Identify which cell holds the provided text, then report its (X, Y) central coordinate. 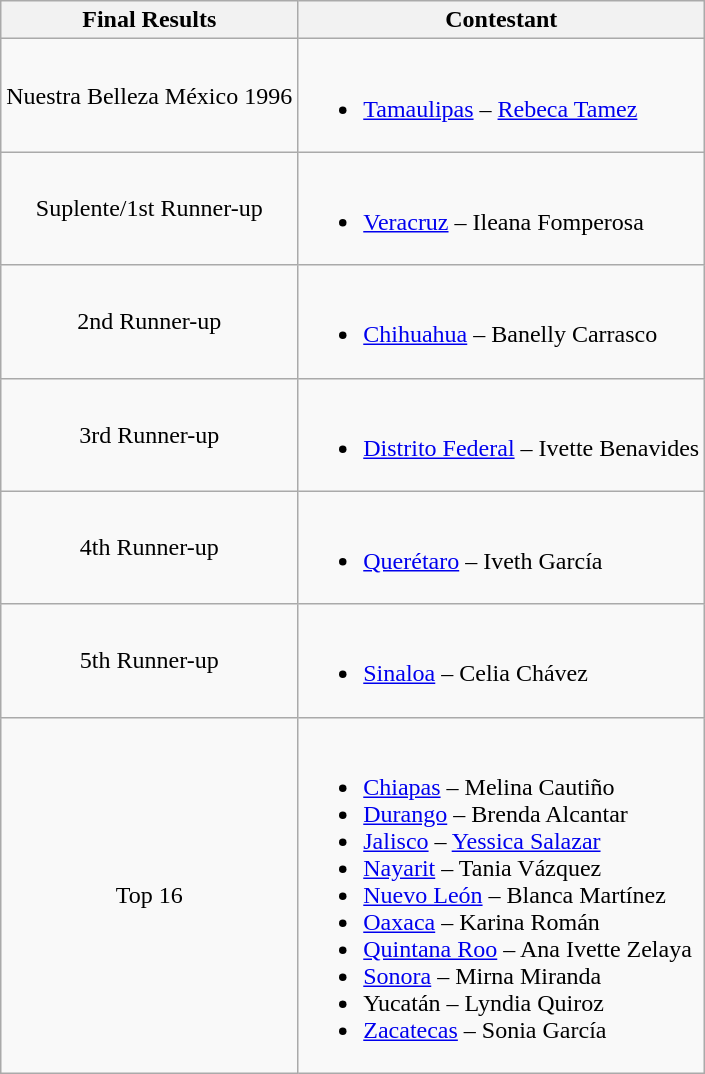
Top 16 (150, 895)
Final Results (150, 20)
Contestant (502, 20)
Querétaro – Iveth García (502, 548)
Veracruz – Ileana Fomperosa (502, 208)
Tamaulipas – Rebeca Tamez (502, 96)
Nuestra Belleza México 1996 (150, 96)
3rd Runner-up (150, 434)
4th Runner-up (150, 548)
Chihuahua – Banelly Carrasco (502, 322)
5th Runner-up (150, 660)
2nd Runner-up (150, 322)
Sinaloa – Celia Chávez (502, 660)
Suplente/1st Runner-up (150, 208)
Distrito Federal – Ivette Benavides (502, 434)
